Capture the cell that displays the provided text and extract its (X, Y) central coordinate. 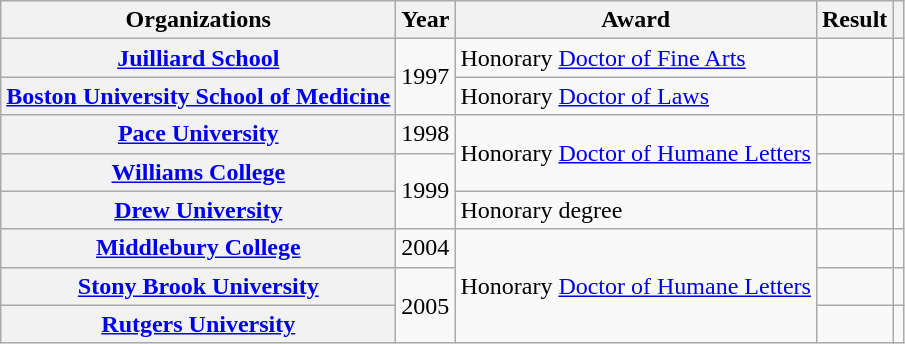
1999 (426, 191)
2004 (426, 248)
Honorary Doctor of Laws (636, 96)
Honorary Doctor of Fine Arts (636, 58)
1998 (426, 134)
2005 (426, 305)
Organizations (198, 20)
Award (636, 20)
Honorary degree (636, 210)
Stony Brook University (198, 286)
Pace University (198, 134)
Boston University School of Medicine (198, 96)
Rutgers University (198, 324)
Drew University (198, 210)
Middlebury College (198, 248)
Result (854, 20)
Juilliard School (198, 58)
Williams College (198, 172)
Year (426, 20)
1997 (426, 77)
